Pinpoint the cell where the given text exists, returning its (X, Y) midpoint coordinate. 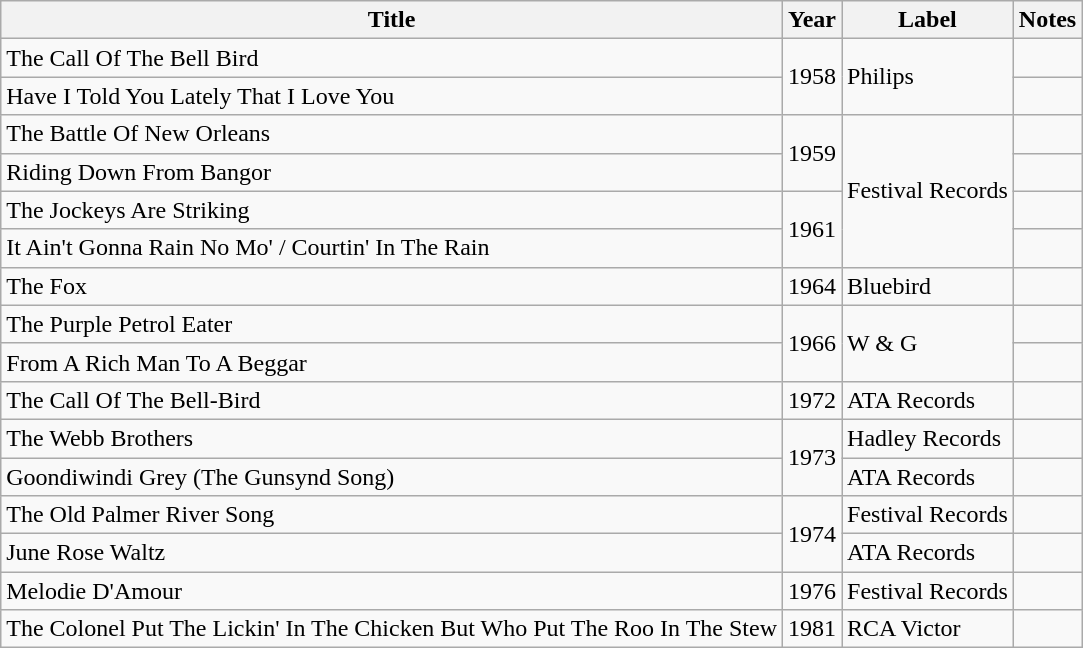
RCA Victor (928, 629)
The Call Of The Bell Bird (392, 58)
Label (928, 20)
The Old Palmer River Song (392, 515)
1973 (812, 457)
W & G (928, 343)
The Call Of The Bell-Bird (392, 400)
The Purple Petrol Eater (392, 324)
Notes (1047, 20)
The Colonel Put The Lickin' In The Chicken But Who Put The Roo In The Stew (392, 629)
The Battle Of New Orleans (392, 134)
1964 (812, 286)
Year (812, 20)
Philips (928, 77)
1959 (812, 153)
Goondiwindi Grey (The Gunsynd Song) (392, 477)
The Webb Brothers (392, 438)
1974 (812, 534)
It Ain't Gonna Rain No Mo' / Courtin' In The Rain (392, 248)
1966 (812, 343)
Hadley Records (928, 438)
1961 (812, 229)
From A Rich Man To A Beggar (392, 362)
Title (392, 20)
Riding Down From Bangor (392, 172)
1976 (812, 591)
June Rose Waltz (392, 553)
1958 (812, 77)
The Fox (392, 286)
Have I Told You Lately That I Love You (392, 96)
Melodie D'Amour (392, 591)
1972 (812, 400)
The Jockeys Are Striking (392, 210)
Bluebird (928, 286)
1981 (812, 629)
